Return [X, Y] of the center of cell containing provided text 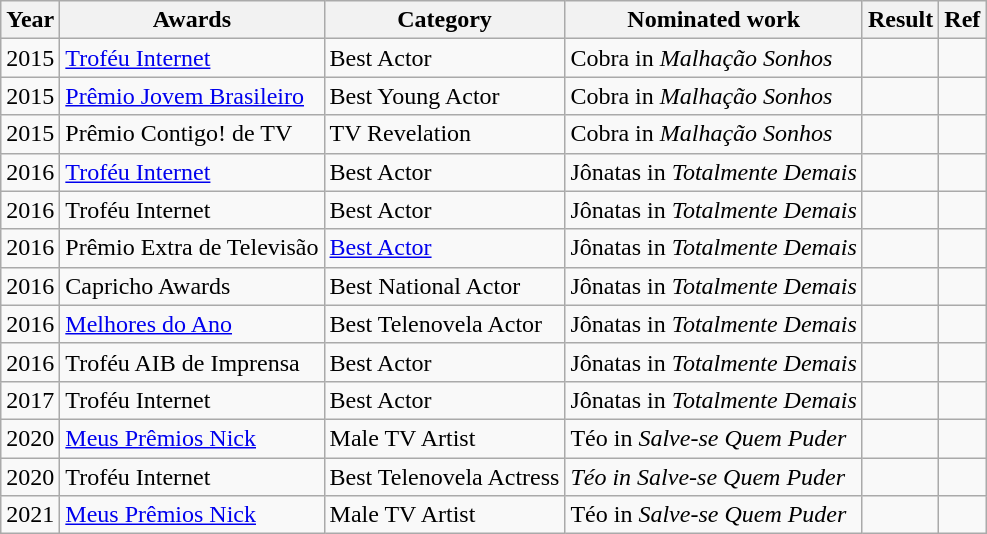
Prêmio Jovem Brasileiro [192, 96]
Capricho Awards [192, 286]
Ref [962, 20]
Troféu AIB de Imprensa [192, 362]
Prêmio Contigo! de TV [192, 134]
Result [900, 20]
Best Telenovela Actor [444, 324]
Awards [192, 20]
Melhores do Ano [192, 324]
Best National Actor [444, 286]
Nominated work [714, 20]
Year [30, 20]
2021 [30, 515]
TV Revelation [444, 134]
Best Young Actor [444, 96]
Prêmio Extra de Televisão [192, 248]
Best Telenovela Actress [444, 477]
Category [444, 20]
2017 [30, 400]
